From the cell containing the given text, extract its center point as [X, Y] coordinate. 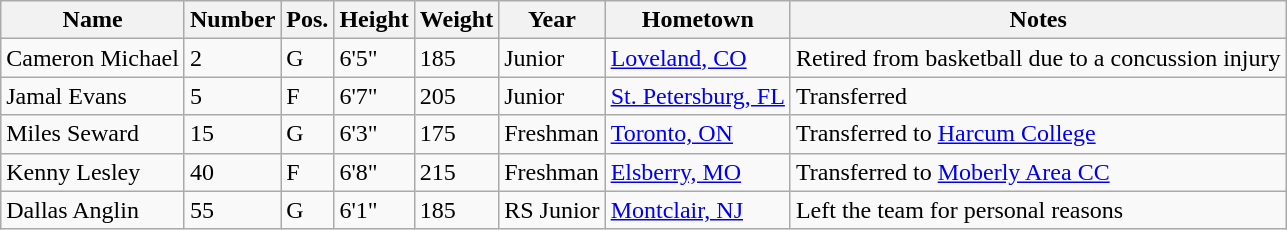
St. Petersburg, FL [698, 96]
Transferred to Moberly Area CC [1038, 172]
Height [374, 20]
6'7" [374, 96]
Name [93, 20]
205 [456, 96]
Toronto, ON [698, 134]
215 [456, 172]
Notes [1038, 20]
6'8" [374, 172]
Jamal Evans [93, 96]
Miles Seward [93, 134]
175 [456, 134]
Weight [456, 20]
RS Junior [552, 210]
Transferred to Harcum College [1038, 134]
5 [232, 96]
2 [232, 58]
Year [552, 20]
Montclair, NJ [698, 210]
Kenny Lesley [93, 172]
Transferred [1038, 96]
40 [232, 172]
Cameron Michael [93, 58]
6'1" [374, 210]
Loveland, CO [698, 58]
6'3" [374, 134]
Hometown [698, 20]
55 [232, 210]
Left the team for personal reasons [1038, 210]
Dallas Anglin [93, 210]
Pos. [308, 20]
6'5" [374, 58]
Elsberry, MO [698, 172]
Number [232, 20]
15 [232, 134]
Retired from basketball due to a concussion injury [1038, 58]
